Locate the cell with the specified text and output its (x, y) center coordinate. 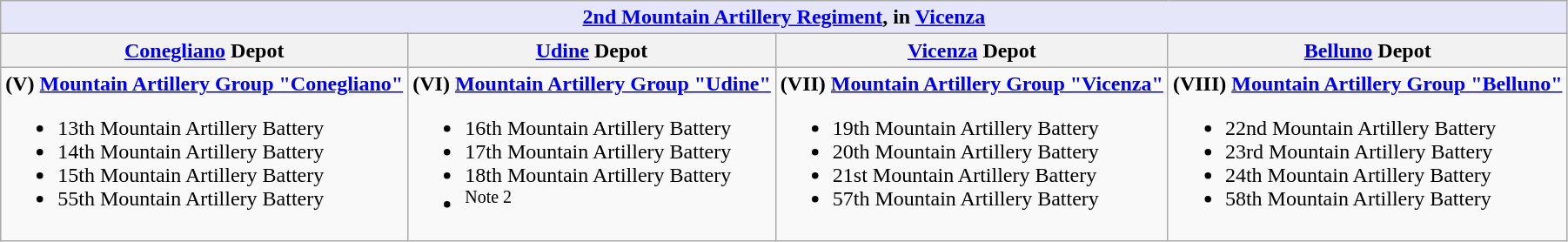
Udine Depot (592, 50)
(VI) Mountain Artillery Group "Udine" 16th Mountain Artillery Battery 17th Mountain Artillery Battery 18th Mountain Artillery BatteryNote 2 (592, 155)
2nd Mountain Artillery Regiment, in Vicenza (784, 17)
Conegliano Depot (204, 50)
Belluno Depot (1368, 50)
Vicenza Depot (971, 50)
